From the cell containing the given text, extract its center point as [x, y] coordinate. 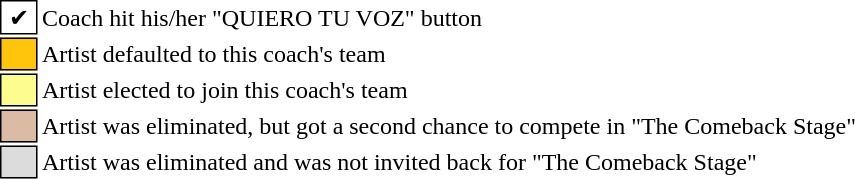
✔ [19, 17]
